Capture the cell that displays the provided text and extract its (x, y) central coordinate. 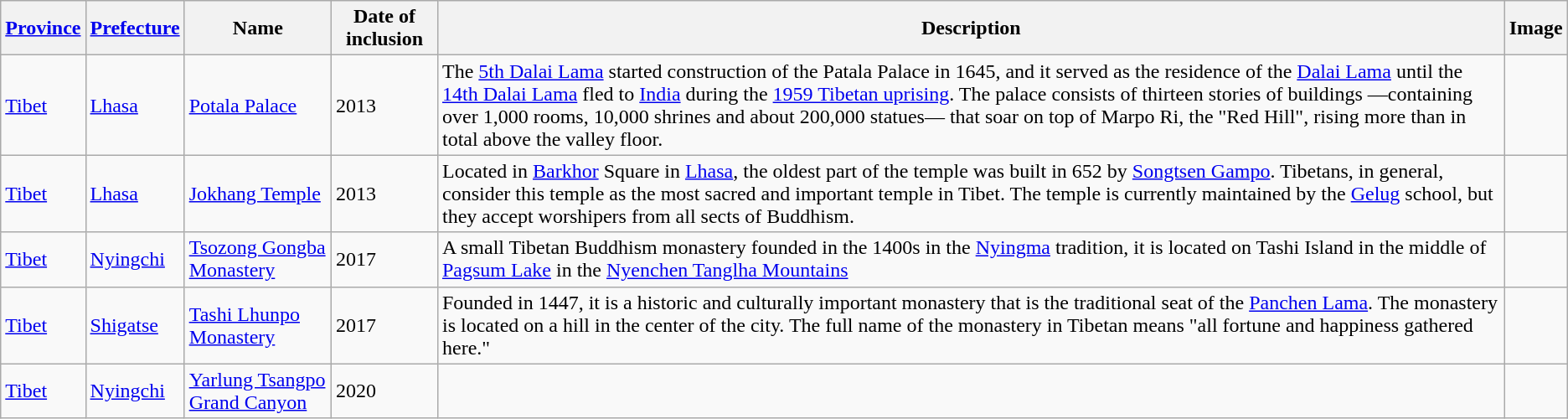
Jokhang Temple (258, 194)
Tsozong Gongba Monastery (258, 260)
Name (258, 28)
Date of inclusion (385, 28)
Yarlung Tsangpo Grand Canyon (258, 391)
Potala Palace (258, 106)
Shigatse (135, 325)
Prefecture (135, 28)
Description (971, 28)
Tashi Lhunpo Monastery (258, 325)
2020 (385, 391)
Image (1536, 28)
Province (44, 28)
